Capture the cell that displays the provided text and extract its (X, Y) central coordinate. 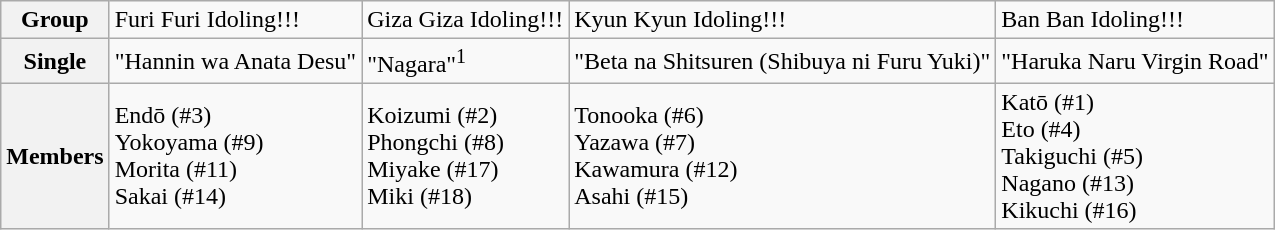
Members (55, 156)
"Hannin wa Anata Desu" (236, 62)
Giza Giza Idoling!!! (466, 20)
Katō (#1) Eto (#4) Takiguchi (#5) Nagano (#13) Kikuchi (#16) (1135, 156)
Group (55, 20)
Koizumi (#2) Phongchi (#8) Miyake (#17) Miki (#18) (466, 156)
"Nagara"1 (466, 62)
Single (55, 62)
"Haruka Naru Virgin Road" (1135, 62)
"Beta na Shitsuren (Shibuya ni Furu Yuki)" (782, 62)
Ban Ban Idoling!!! (1135, 20)
Endō (#3) Yokoyama (#9) Morita (#11) Sakai (#14) (236, 156)
Furi Furi Idoling!!! (236, 20)
Tonooka (#6) Yazawa (#7) Kawamura (#12) Asahi (#15) (782, 156)
Kyun Kyun Idoling!!! (782, 20)
